Return the (X, Y) coordinate for the center point of the cell that contains the specified text.  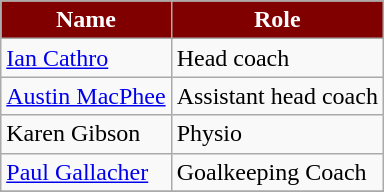
Role (277, 20)
Assistant head coach (277, 96)
Ian Cathro (86, 58)
Name (86, 20)
Goalkeeping Coach (277, 172)
Karen Gibson (86, 134)
Head coach (277, 58)
Physio (277, 134)
Paul Gallacher (86, 172)
Austin MacPhee (86, 96)
